Capture the cell that displays the provided text and extract its [x, y] central coordinate. 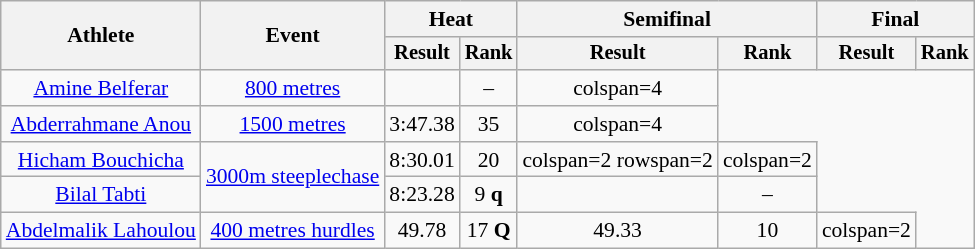
Bilal Tabti [101, 195]
8:30.01 [422, 160]
17 Q [489, 231]
Abderrahmane Anou [101, 124]
35 [489, 124]
Amine Belferar [101, 88]
20 [489, 160]
Event [292, 36]
Heat [450, 19]
colspan=2 rowspan=2 [618, 160]
10 [768, 231]
49.33 [618, 231]
9 q [489, 195]
49.78 [422, 231]
Athlete [101, 36]
400 metres hurdles [292, 231]
Abdelmalik Lahoulou [101, 231]
1500 metres [292, 124]
Semifinal [667, 19]
800 metres [292, 88]
3:47.38 [422, 124]
Final [896, 19]
Hicham Bouchicha [101, 160]
8:23.28 [422, 195]
3000m steeplechase [292, 178]
